Locate the cell with the specified text and output its (X, Y) center coordinate. 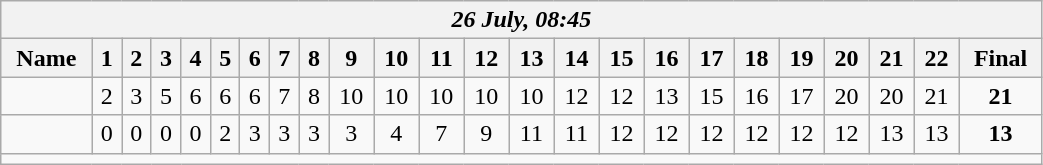
Name (46, 58)
22 (936, 58)
26 July, 08:45 (522, 20)
18 (756, 58)
14 (576, 58)
19 (802, 58)
Final (1000, 58)
1 (107, 58)
